Locate the cell with the specified text and output its [X, Y] center coordinate. 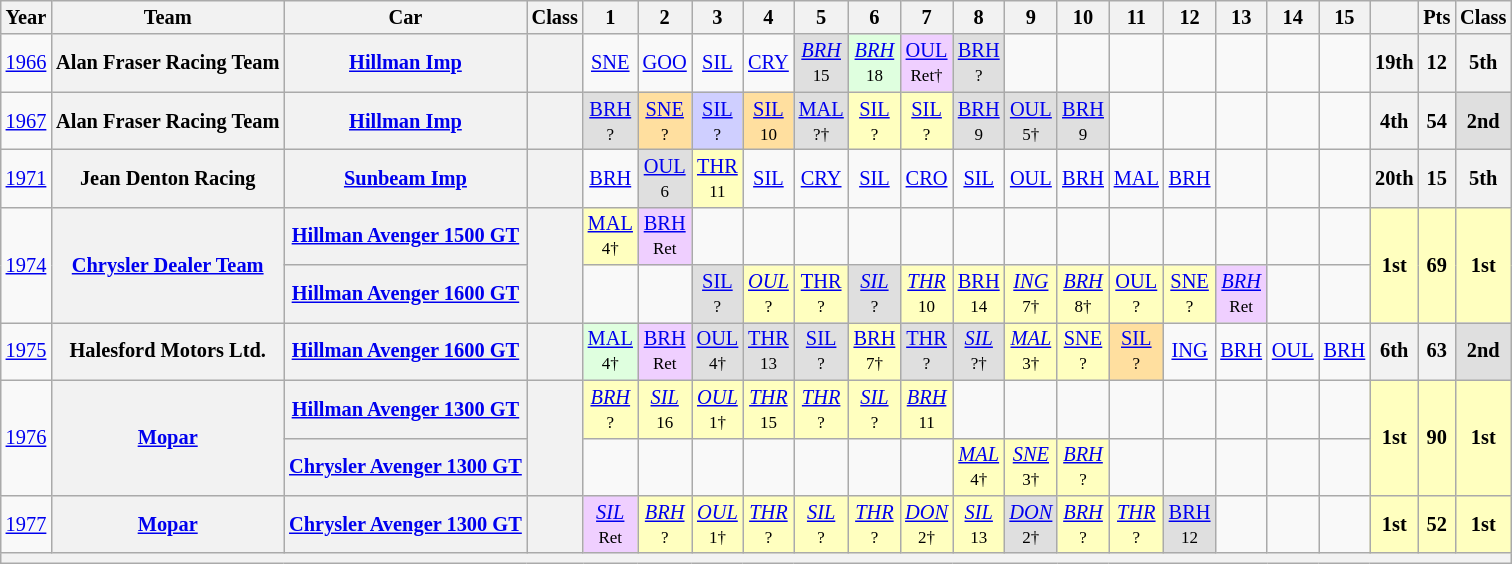
6 [875, 17]
OUL5† [1032, 121]
8 [979, 17]
Hillman Avenger 1500 GT [405, 236]
1976 [26, 438]
1 [610, 17]
SNE [610, 63]
Chrysler Dealer Team [168, 264]
1966 [26, 63]
THR10 [926, 294]
4th [1394, 121]
BRH7† [875, 351]
1977 [26, 524]
90 [1436, 438]
GOO [665, 63]
19th [1394, 63]
THR13 [768, 351]
14 [1293, 17]
69 [1436, 264]
Year [26, 17]
Halesford Motors Ltd. [168, 351]
4 [768, 17]
BRH8† [1083, 294]
13 [1241, 17]
Car [405, 17]
ING [1190, 351]
SILRet [610, 524]
BRH14 [979, 294]
BRH11 [926, 409]
OUL4† [718, 351]
BRH12 [1190, 524]
SIL16 [665, 409]
Sunbeam Imp [405, 178]
Hillman Avenger 1300 GT [405, 409]
BRH18 [875, 63]
3 [718, 17]
1975 [26, 351]
63 [1436, 351]
BRH15 [822, 63]
Team [168, 17]
6th [1394, 351]
10 [1083, 17]
52 [1436, 524]
OUL6 [665, 178]
20th [1394, 178]
7 [926, 17]
5 [822, 17]
CRO [926, 178]
MAL [1136, 178]
2 [665, 17]
MAL3† [1032, 351]
Jean Denton Racing [168, 178]
SNE3† [1032, 467]
1971 [26, 178]
OULRet† [926, 63]
1974 [26, 264]
54 [1436, 121]
MAL?† [822, 121]
ING7† [1032, 294]
9 [1032, 17]
1967 [26, 121]
SIL13 [979, 524]
SIL10 [768, 121]
THR15 [768, 409]
SIL?† [979, 351]
THR11 [718, 178]
11 [1136, 17]
Pts [1436, 17]
